Extract the (X, Y) coordinate from the center of the cell holding the provided text.  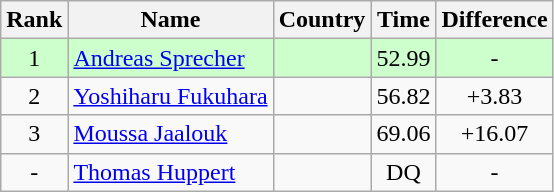
Rank (34, 20)
2 (34, 96)
56.82 (404, 96)
Yoshiharu Fukuhara (170, 96)
+3.83 (494, 96)
Difference (494, 20)
1 (34, 58)
+16.07 (494, 134)
Thomas Huppert (170, 172)
Andreas Sprecher (170, 58)
52.99 (404, 58)
3 (34, 134)
Moussa Jaalouk (170, 134)
DQ (404, 172)
Name (170, 20)
69.06 (404, 134)
Time (404, 20)
Country (322, 20)
